Output the (X, Y) coordinate of the center of the cell containing the given text.  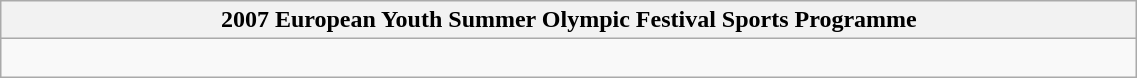
2007 European Youth Summer Olympic Festival Sports Programme (569, 20)
